Pinpoint the cell where the given text exists, returning its [x, y] midpoint coordinate. 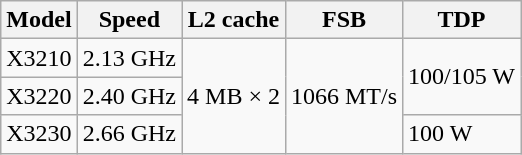
TDP [462, 20]
FSB [344, 20]
1066 MT/s [344, 96]
4 MB × 2 [234, 96]
X3210 [39, 58]
Speed [129, 20]
2.66 GHz [129, 134]
2.40 GHz [129, 96]
100 W [462, 134]
Model [39, 20]
L2 cache [234, 20]
2.13 GHz [129, 58]
X3220 [39, 96]
X3230 [39, 134]
100/105 W [462, 77]
